Detect which cell encompasses the target text, then output its (X, Y) center coordinate. 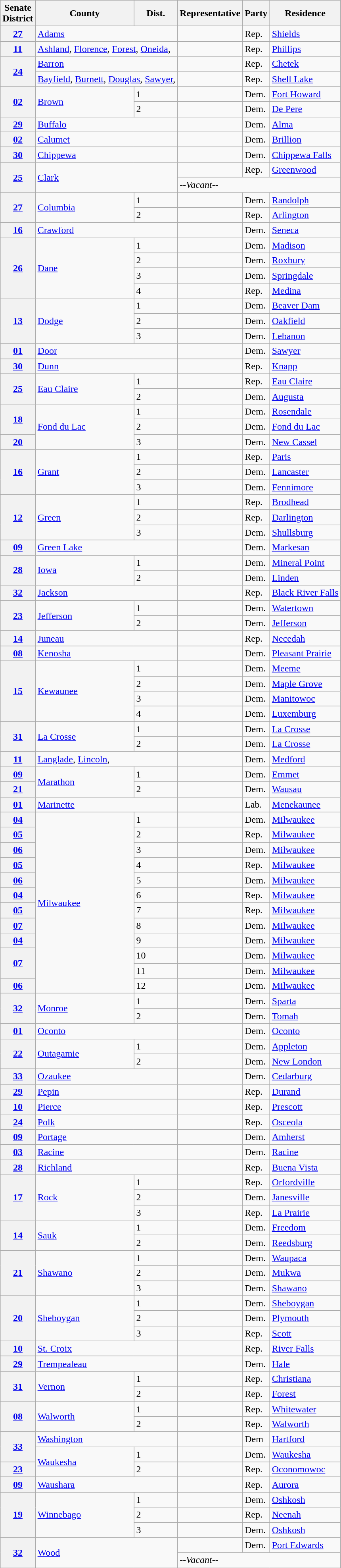
Hartford (305, 1439)
Darlington (305, 517)
Lebanon (305, 336)
5 (156, 880)
Kenosha (106, 653)
Osceola (305, 1122)
Appleton (305, 1046)
Calumet (106, 139)
Hale (305, 1364)
Green (85, 517)
Linden (305, 578)
Manitowoc (305, 699)
Oconomowoc (305, 1470)
Mineral Point (305, 563)
13 (18, 321)
Prescott (305, 1107)
Cedarburg (305, 1076)
Monroe (85, 1009)
Shell Lake (305, 79)
Menekaunee (305, 804)
Pleasant Prairie (305, 653)
Rosendale (305, 411)
Clark (106, 177)
Iowa (85, 570)
Lancaster (305, 472)
22 (18, 1054)
Ozaukee (106, 1076)
Necedah (305, 638)
Green Lake (106, 548)
17 (18, 1198)
Roxbury (305, 260)
La Prairie (305, 1213)
Dodge (85, 321)
Paris (305, 457)
Durand (305, 1092)
Outagamie (85, 1054)
Wausau (305, 789)
Party (256, 14)
River Falls (305, 1348)
Rock (85, 1198)
Greenwood (305, 170)
Ashland, Florence, Forest, Oneida, (106, 49)
County (85, 14)
Columbia (85, 207)
Fennimore (305, 487)
Mukwa (305, 1273)
Shullsburg (305, 532)
Jackson (106, 593)
Dane (85, 268)
Sauk (85, 1235)
19 (18, 1515)
Phillips (305, 49)
6 (156, 895)
Oakfield (305, 321)
Waupaca (305, 1258)
Portage (106, 1137)
Marathon (85, 782)
26 (18, 268)
9 (156, 941)
Residence (305, 14)
Plymouth (305, 1318)
Shields (305, 34)
Grant (85, 472)
Langlade, Lincoln, (106, 759)
Buffalo (106, 124)
Freedom (305, 1228)
Door (106, 351)
Meeme (305, 668)
Trempealeau (106, 1364)
Beaver Dam (305, 306)
03 (18, 1152)
8 (156, 926)
Adams (106, 34)
Dist. (156, 14)
New London (305, 1061)
Christiana (305, 1379)
St. Croix (106, 1348)
SenateDistrict (18, 14)
Representative (210, 14)
Kewaunee (85, 691)
De Pere (305, 109)
Chippewa Falls (305, 154)
Buena Vista (305, 1167)
Orfordville (305, 1182)
New Cassel (305, 442)
Seneca (305, 230)
Wood (106, 1553)
18 (18, 419)
Aurora (305, 1485)
Brillion (305, 139)
Watertown (305, 608)
Tomah (305, 1016)
Janesville (305, 1198)
Luxemburg (305, 714)
Polk (106, 1122)
Sparta (305, 1001)
Fort Howard (305, 94)
Forest (305, 1394)
Brodhead (305, 502)
Vernon (85, 1386)
Augusta (305, 396)
Alma (305, 124)
Medford (305, 759)
Reedsburg (305, 1243)
Knapp (305, 366)
Lab. (256, 804)
15 (18, 691)
Black River Falls (305, 593)
Arlington (305, 215)
Neenah (305, 1515)
Maple Grove (305, 683)
Randolph (305, 200)
Marinette (106, 804)
Pepin (106, 1092)
Washington (106, 1439)
Whitewater (305, 1409)
Pierce (106, 1107)
Madison (305, 245)
7 (156, 910)
Crawford (106, 230)
Juneau (106, 638)
Emmet (305, 774)
Markesan (305, 548)
Sawyer (305, 351)
Dunn (106, 366)
Winnebago (85, 1515)
Chetek (305, 64)
Amherst (305, 1137)
Bayfield, Burnett, Douglas, Sawyer, (106, 79)
Brown (85, 102)
Richland (106, 1167)
Dem (256, 1439)
Waushara (106, 1485)
Springdale (305, 276)
Barron (106, 64)
Port Edwards (305, 1545)
Scott (305, 1333)
Chippewa (106, 154)
Medina (305, 291)
